Find where the given text appears and provide that cell's center as (x, y) coordinate. 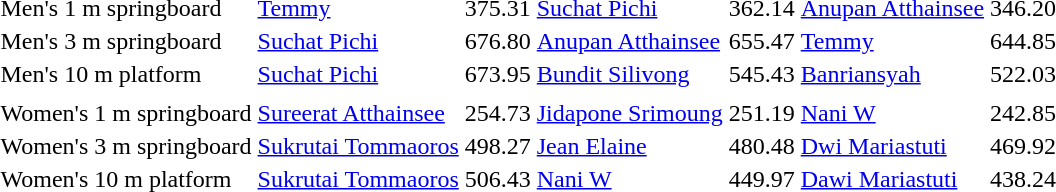
Dwi Mariastuti (892, 146)
254.73 (498, 113)
Jidapone Srimoung (630, 113)
498.27 (498, 146)
Bundit Silivong (630, 74)
480.48 (762, 146)
Nani W (892, 113)
545.43 (762, 74)
655.47 (762, 41)
Jean Elaine (630, 146)
Banriansyah (892, 74)
251.19 (762, 113)
673.95 (498, 74)
676.80 (498, 41)
Sureerat Atthainsee (358, 113)
Anupan Atthainsee (630, 41)
Temmy (892, 41)
Sukrutai Tommaoros (358, 146)
